Determine the [X, Y] coordinate at the center of the cell enclosing the given text.  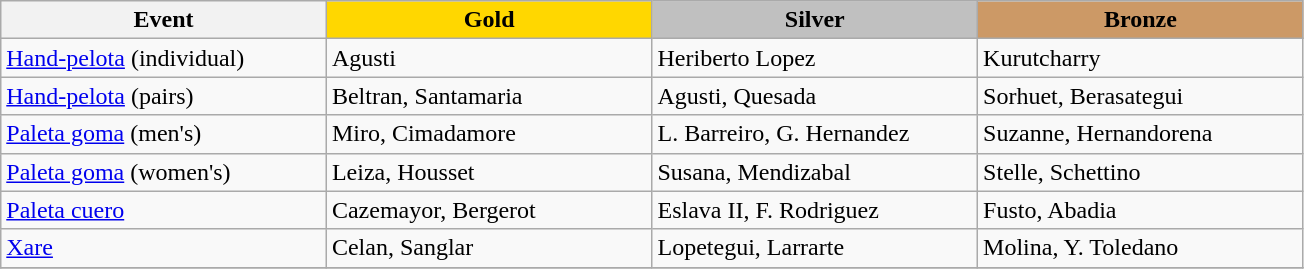
Xare [164, 248]
Paleta cuero [164, 210]
Heriberto Lopez [815, 58]
Agusti, Quesada [815, 96]
Fusto, Abadia [1141, 210]
Bronze [1141, 20]
Susana, Mendizabal [815, 172]
Molina, Y. Toledano [1141, 248]
Silver [815, 20]
Kurutcharry [1141, 58]
Event [164, 20]
Gold [489, 20]
Hand-pelota (pairs) [164, 96]
Cazemayor, Bergerot [489, 210]
Celan, Sanglar [489, 248]
Miro, Cimadamore [489, 134]
Beltran, Santamaria [489, 96]
Eslava II, F. Rodriguez [815, 210]
Sorhuet, Berasategui [1141, 96]
Suzanne, Hernandorena [1141, 134]
Hand-pelota (individual) [164, 58]
Agusti [489, 58]
Stelle, Schettino [1141, 172]
Paleta goma (women's) [164, 172]
L. Barreiro, G. Hernandez [815, 134]
Leiza, Housset [489, 172]
Paleta goma (men's) [164, 134]
Lopetegui, Larrarte [815, 248]
